Provide the [X, Y] coordinate of the cell's center where the given text is located.  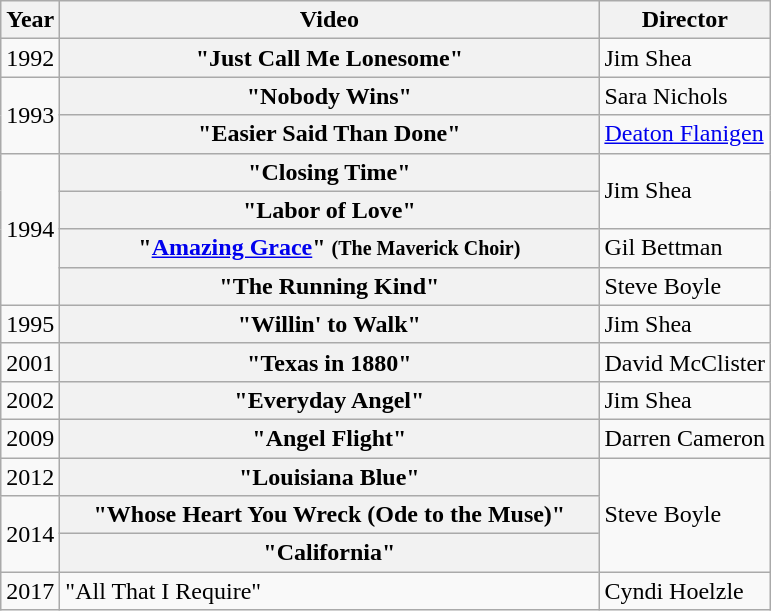
"Labor of Love" [330, 210]
Sara Nichols [685, 96]
Darren Cameron [685, 438]
2002 [30, 400]
"Easier Said Than Done" [330, 134]
"Amazing Grace" (The Maverick Choir) [330, 248]
2014 [30, 534]
"California" [330, 553]
Gil Bettman [685, 248]
"Everyday Angel" [330, 400]
"Louisiana Blue" [330, 477]
Cyndi Hoelzle [685, 591]
"Just Call Me Lonesome" [330, 58]
1994 [30, 229]
"Angel Flight" [330, 438]
1995 [30, 324]
"Nobody Wins" [330, 96]
"All That I Require" [330, 591]
1993 [30, 115]
Year [30, 20]
2001 [30, 362]
2009 [30, 438]
1992 [30, 58]
Video [330, 20]
"Closing Time" [330, 172]
"Willin' to Walk" [330, 324]
2012 [30, 477]
2017 [30, 591]
"The Running Kind" [330, 286]
Director [685, 20]
"Texas in 1880" [330, 362]
"Whose Heart You Wreck (Ode to the Muse)" [330, 515]
Deaton Flanigen [685, 134]
David McClister [685, 362]
